Return [X, Y] of the center of cell containing provided text 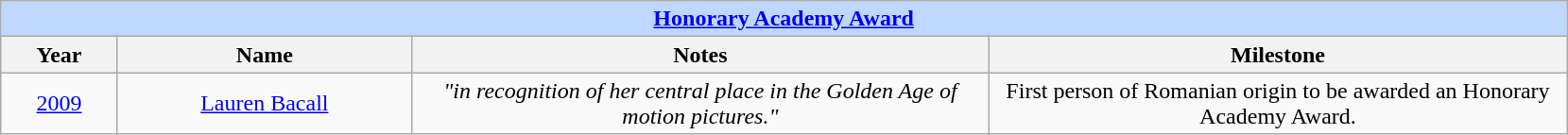
Honorary Academy Award [784, 19]
Milestone [1278, 55]
First person of Romanian origin to be awarded an Honorary Academy Award. [1278, 104]
2009 [60, 104]
Notes [699, 55]
Lauren Bacall [265, 104]
Year [60, 55]
"in recognition of her central place in the Golden Age of motion pictures." [699, 104]
Name [265, 55]
